Determine the [x, y] coordinate at the center of the cell enclosing the given text.  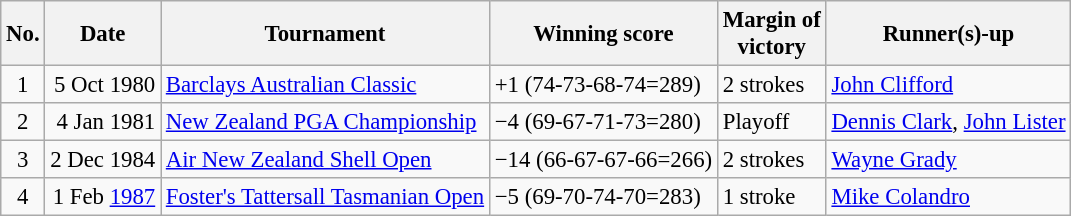
Foster's Tattersall Tasmanian Open [324, 197]
−14 (66-67-67-66=266) [603, 160]
Barclays Australian Classic [324, 85]
1 [23, 85]
4 [23, 197]
Air New Zealand Shell Open [324, 160]
Date [103, 34]
+1 (74-73-68-74=289) [603, 85]
4 Jan 1981 [103, 122]
5 Oct 1980 [103, 85]
New Zealand PGA Championship [324, 122]
2 Dec 1984 [103, 160]
Margin ofvictory [772, 34]
Tournament [324, 34]
Playoff [772, 122]
Wayne Grady [948, 160]
1 stroke [772, 197]
−4 (69-67-71-73=280) [603, 122]
No. [23, 34]
2 [23, 122]
−5 (69-70-74-70=283) [603, 197]
1 Feb 1987 [103, 197]
Mike Colandro [948, 197]
John Clifford [948, 85]
3 [23, 160]
Dennis Clark, John Lister [948, 122]
Runner(s)-up [948, 34]
Winning score [603, 34]
